Return the (X, Y) coordinate for the center point of the cell that contains the specified text.  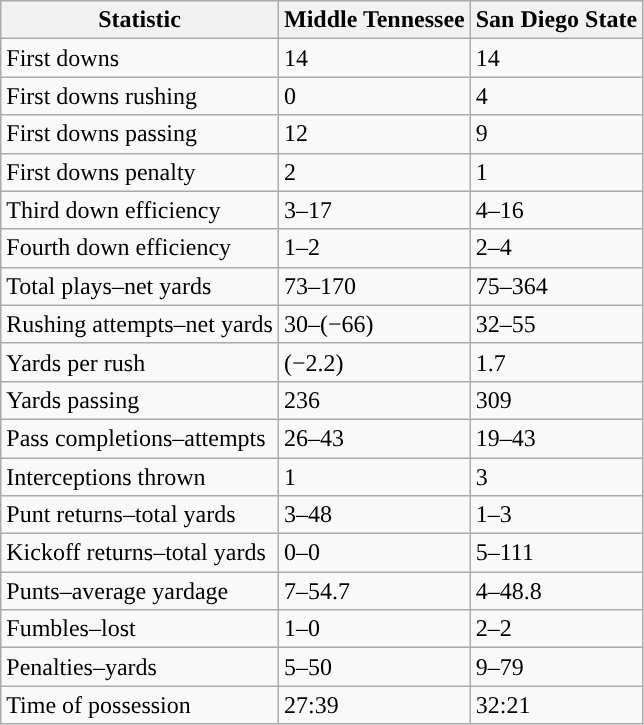
7–54.7 (374, 591)
Yards per rush (140, 362)
First downs passing (140, 134)
2–4 (556, 248)
Fourth down efficiency (140, 248)
73–170 (374, 286)
Penalties–yards (140, 667)
Third down efficiency (140, 210)
26–43 (374, 438)
27:39 (374, 705)
San Diego State (556, 20)
2 (374, 172)
1–0 (374, 629)
4 (556, 96)
Statistic (140, 20)
12 (374, 134)
32:21 (556, 705)
Interceptions thrown (140, 477)
Pass completions–attempts (140, 438)
First downs rushing (140, 96)
75–364 (556, 286)
32–55 (556, 324)
1–3 (556, 515)
9–79 (556, 667)
Time of possession (140, 705)
3 (556, 477)
1–2 (374, 248)
5–111 (556, 553)
309 (556, 400)
2–2 (556, 629)
19–43 (556, 438)
30–(−66) (374, 324)
Rushing attempts–net yards (140, 324)
3–17 (374, 210)
Punts–average yardage (140, 591)
First downs penalty (140, 172)
First downs (140, 58)
Kickoff returns–total yards (140, 553)
Middle Tennessee (374, 20)
Punt returns–total yards (140, 515)
4–48.8 (556, 591)
5–50 (374, 667)
0–0 (374, 553)
236 (374, 400)
0 (374, 96)
Fumbles–lost (140, 629)
4–16 (556, 210)
Total plays–net yards (140, 286)
(−2.2) (374, 362)
9 (556, 134)
1.7 (556, 362)
3–48 (374, 515)
Yards passing (140, 400)
